Identify which cell holds the provided text, then report its [X, Y] central coordinate. 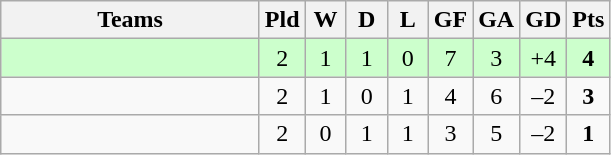
Pld [282, 20]
Teams [130, 20]
GA [496, 20]
L [408, 20]
6 [496, 96]
Pts [588, 20]
5 [496, 134]
GD [544, 20]
GF [450, 20]
+4 [544, 58]
7 [450, 58]
W [326, 20]
D [366, 20]
